Provide the (X, Y) coordinate of the cell's center where the given text is located.  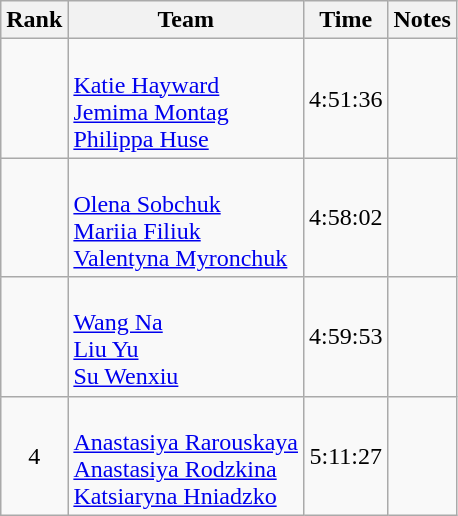
Notes (422, 20)
4 (34, 456)
Olena SobchukMariia FiliukValentyna Myronchuk (186, 218)
5:11:27 (346, 456)
4:58:02 (346, 218)
Rank (34, 20)
Katie HaywardJemima MontagPhilippa Huse (186, 98)
Team (186, 20)
4:59:53 (346, 336)
Anastasiya RarouskayaAnastasiya RodzkinaKatsiaryna Hniadzko (186, 456)
Wang NaLiu YuSu Wenxiu (186, 336)
4:51:36 (346, 98)
Time (346, 20)
